Locate the cell with the specified text and output its [x, y] center coordinate. 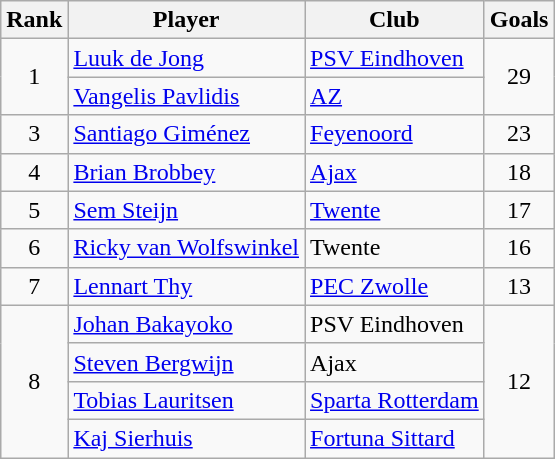
Club [395, 20]
Lennart Thy [186, 286]
23 [519, 134]
13 [519, 286]
Kaj Sierhuis [186, 438]
Feyenoord [395, 134]
Fortuna Sittard [395, 438]
Goals [519, 20]
Tobias Lauritsen [186, 400]
Rank [34, 20]
3 [34, 134]
12 [519, 381]
Luuk de Jong [186, 58]
Brian Brobbey [186, 172]
Sparta Rotterdam [395, 400]
Johan Bakayoko [186, 324]
PEC Zwolle [395, 286]
7 [34, 286]
Santiago Giménez [186, 134]
16 [519, 248]
29 [519, 77]
AZ [395, 96]
Sem Steijn [186, 210]
6 [34, 248]
Vangelis Pavlidis [186, 96]
Ricky van Wolfswinkel [186, 248]
Steven Bergwijn [186, 362]
8 [34, 381]
1 [34, 77]
5 [34, 210]
4 [34, 172]
Player [186, 20]
18 [519, 172]
17 [519, 210]
